Search for the cell housing the specified text and yield its [X, Y] center coordinate. 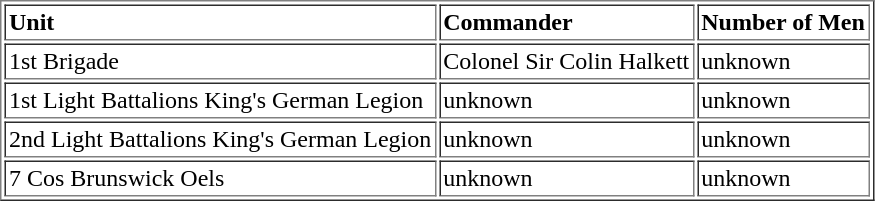
Colonel Sir Colin Halkett [566, 62]
Unit [220, 22]
Number of Men [784, 22]
Commander [566, 22]
2nd Light Battalions King's German Legion [220, 140]
1st Brigade [220, 62]
7 Cos Brunswick Oels [220, 178]
1st Light Battalions King's German Legion [220, 100]
